Identify which cell holds the provided text, then report its (x, y) central coordinate. 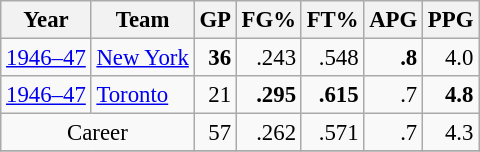
New York (142, 58)
.8 (394, 58)
FG% (268, 20)
.243 (268, 58)
GP (215, 20)
.262 (268, 133)
57 (215, 133)
21 (215, 95)
4.0 (451, 58)
APG (394, 20)
Team (142, 20)
4.3 (451, 133)
Year (46, 20)
.571 (332, 133)
Career (98, 133)
FT% (332, 20)
4.8 (451, 95)
36 (215, 58)
.295 (268, 95)
PPG (451, 20)
.548 (332, 58)
.615 (332, 95)
Toronto (142, 95)
